Identify which cell holds the provided text, then report its (X, Y) central coordinate. 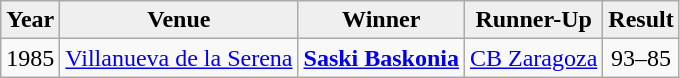
Saski Baskonia (381, 58)
93–85 (641, 58)
1985 (30, 58)
Result (641, 20)
Runner-Up (533, 20)
CB Zaragoza (533, 58)
Year (30, 20)
Winner (381, 20)
Venue (179, 20)
Villanueva de la Serena (179, 58)
